Identify which cell holds the provided text, then report its [x, y] central coordinate. 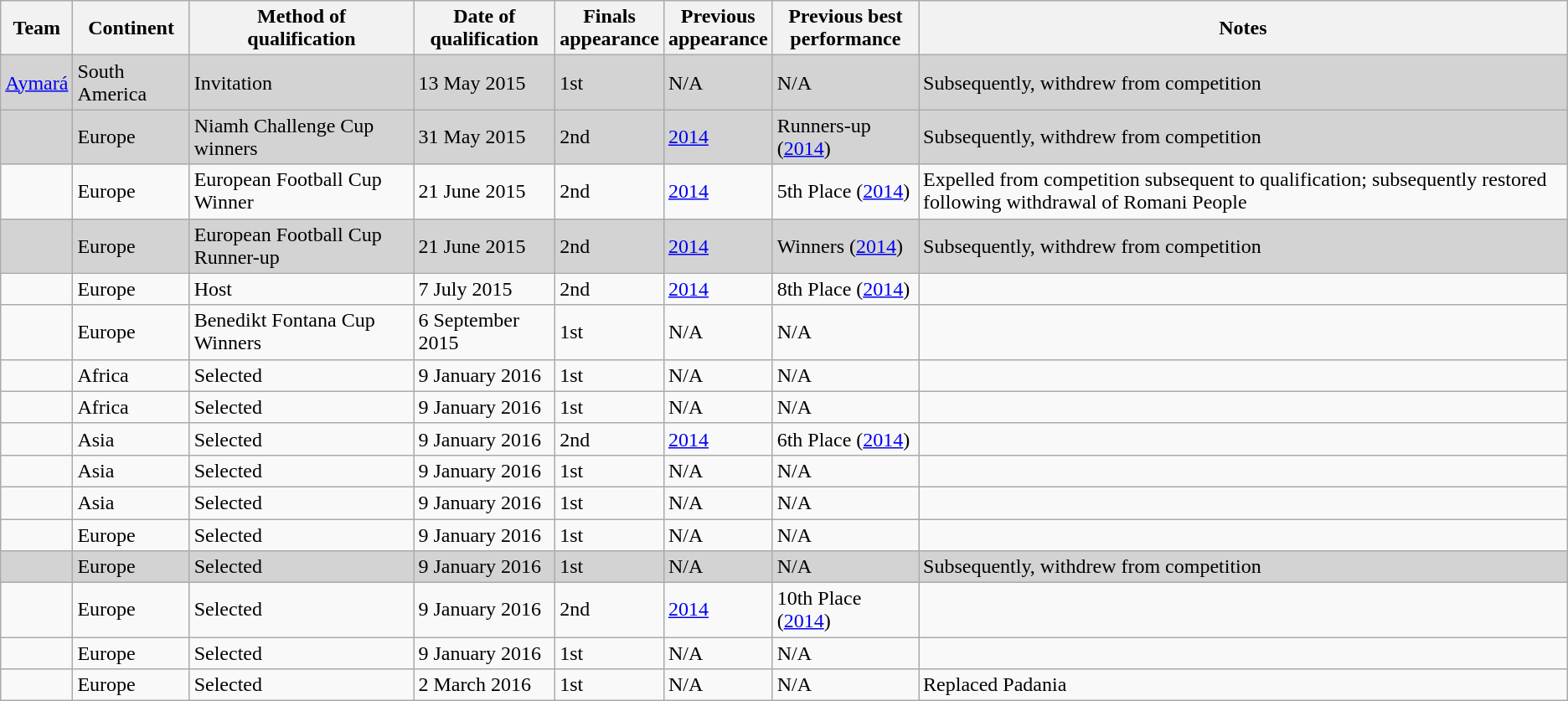
6th Place (2014) [845, 439]
European Football Cup Runner-up [302, 246]
Replaced Padania [1243, 685]
2 March 2016 [484, 685]
Expelled from competition subsequent to qualification; subsequently restored following withdrawal of Romani People [1243, 191]
South America [131, 82]
8th Place (2014) [845, 289]
5th Place (2014) [845, 191]
Winners (2014) [845, 246]
Notes [1243, 28]
Invitation [302, 82]
European Football Cup Winner [302, 191]
Benedikt Fontana Cup Winners [302, 332]
Date ofqualification [484, 28]
Method ofqualification [302, 28]
Aymará [37, 82]
Team [37, 28]
31 May 2015 [484, 137]
6 September 2015 [484, 332]
Continent [131, 28]
Previousappearance [718, 28]
Host [302, 289]
Runners-up (2014) [845, 137]
13 May 2015 [484, 82]
10th Place (2014) [845, 610]
Niamh Challenge Cup winners [302, 137]
7 July 2015 [484, 289]
Finalsappearance [610, 28]
Previous bestperformance [845, 28]
